For the text-containing cell, return its midpoint in (x, y) coordinate format. 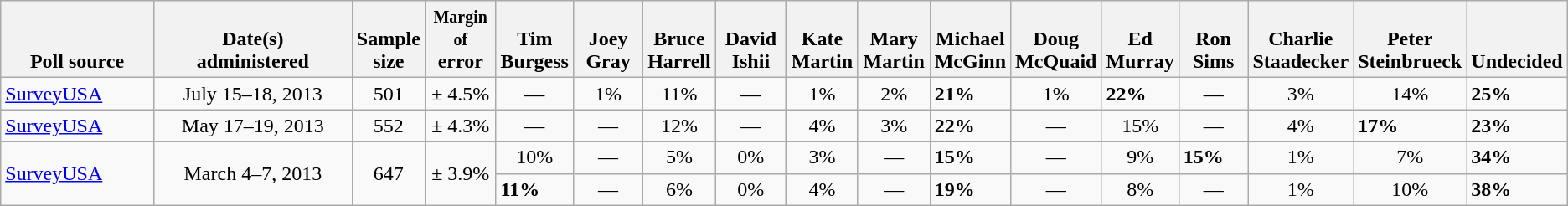
JoeyGray (608, 39)
38% (1518, 189)
Date(s)administered (253, 39)
March 4–7, 2013 (253, 173)
9% (1140, 157)
TimBurgess (534, 39)
KateMartin (822, 39)
5% (680, 157)
12% (680, 126)
25% (1518, 94)
± 3.9% (461, 173)
May 17–19, 2013 (253, 126)
647 (389, 173)
MaryMartin (894, 39)
Undecided (1518, 39)
DavidIshii (750, 39)
34% (1518, 157)
8% (1140, 189)
Poll source (77, 39)
EdMurray (1140, 39)
PeterSteinbrueck (1411, 39)
Margin oferror (461, 39)
CharlieStaadecker (1301, 39)
BruceHarrell (680, 39)
MichaelMcGinn (970, 39)
Samplesize (389, 39)
RonSims (1213, 39)
± 4.3% (461, 126)
19% (970, 189)
14% (1411, 94)
DougMcQuaid (1056, 39)
17% (1411, 126)
2% (894, 94)
501 (389, 94)
July 15–18, 2013 (253, 94)
21% (970, 94)
6% (680, 189)
7% (1411, 157)
23% (1518, 126)
552 (389, 126)
± 4.5% (461, 94)
